Scan for the cell matching the given text and deliver its [X, Y] coordinate at center. 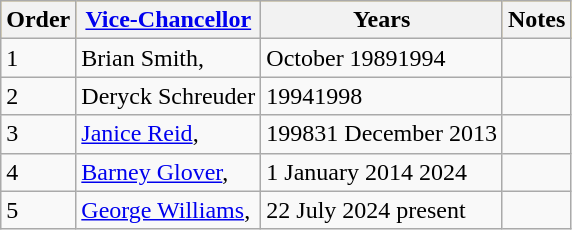
4 [38, 172]
3 [38, 134]
1 [38, 58]
199831 December 2013 [382, 134]
Years [382, 20]
Notes [536, 20]
1 January 2014 2024 [382, 172]
22 July 2024 present [382, 210]
19941998 [382, 96]
Deryck Schreuder [168, 96]
Order [38, 20]
2 [38, 96]
Brian Smith, [168, 58]
5 [38, 210]
Janice Reid, [168, 134]
Barney Glover, [168, 172]
October 19891994 [382, 58]
Vice-Chancellor [168, 20]
George Williams, [168, 210]
